Detect which cell encompasses the target text, then output its (x, y) center coordinate. 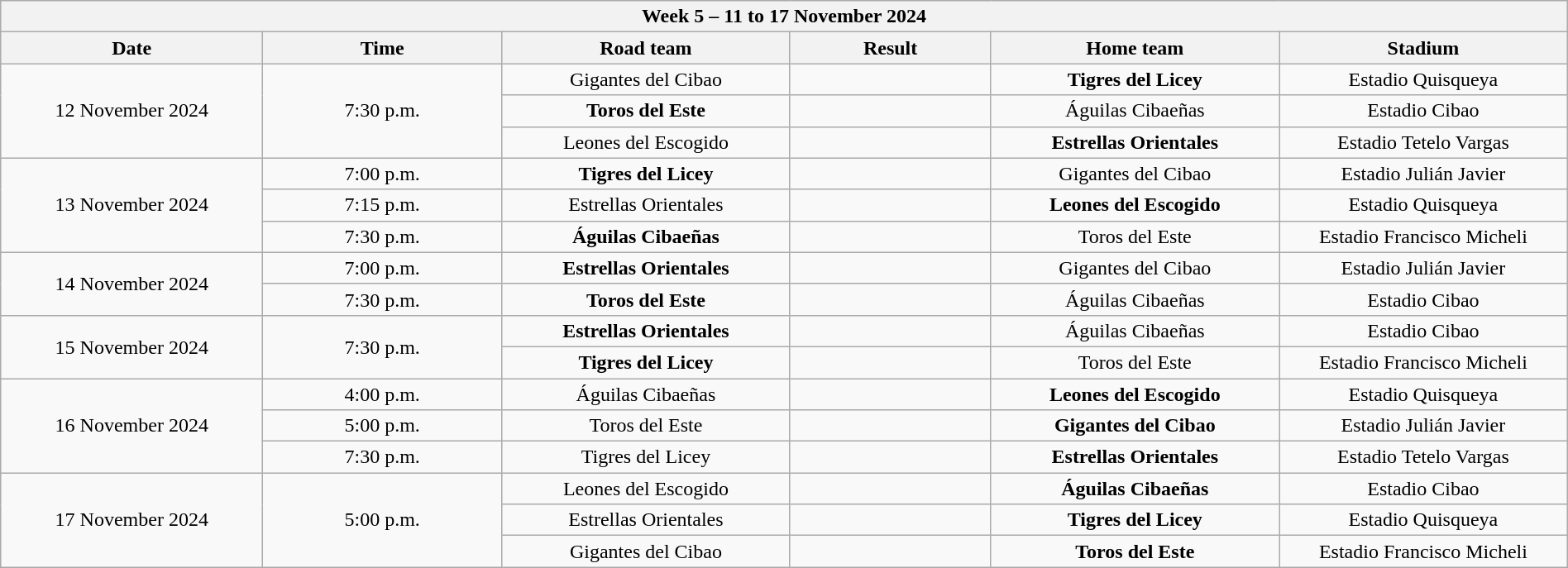
7:15 p.m. (382, 205)
16 November 2024 (132, 426)
15 November 2024 (132, 346)
Week 5 – 11 to 17 November 2024 (784, 17)
17 November 2024 (132, 520)
Date (132, 48)
4:00 p.m. (382, 394)
Stadium (1424, 48)
13 November 2024 (132, 205)
Time (382, 48)
12 November 2024 (132, 111)
Road team (647, 48)
14 November 2024 (132, 284)
Result (890, 48)
Home team (1135, 48)
